For the text-containing cell, return its midpoint in (x, y) coordinate format. 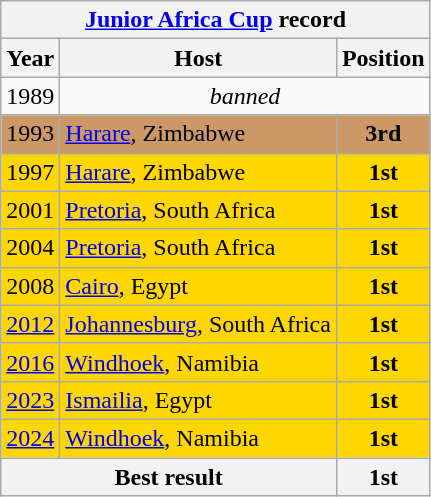
2001 (30, 210)
Ismailia, Egypt (198, 400)
Position (383, 58)
1989 (30, 96)
2023 (30, 400)
Junior Africa Cup record (216, 20)
2016 (30, 362)
1993 (30, 134)
2008 (30, 286)
Johannesburg, South Africa (198, 324)
1997 (30, 172)
Best result (169, 477)
2024 (30, 438)
Year (30, 58)
banned (245, 96)
3rd (383, 134)
2004 (30, 248)
Host (198, 58)
2012 (30, 324)
Cairo, Egypt (198, 286)
